Return the (x, y) coordinate for the center point of the cell that contains the specified text.  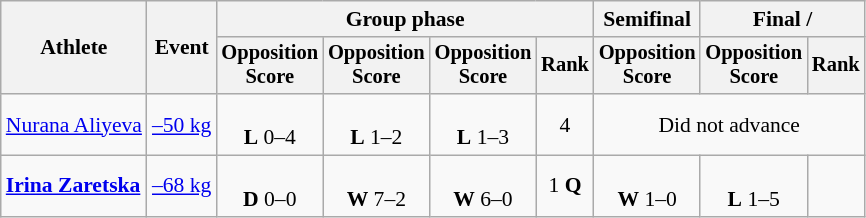
Event (182, 48)
Group phase (404, 19)
D 0–0 (270, 186)
Final / (782, 19)
–50 kg (182, 124)
–68 kg (182, 186)
4 (565, 124)
L 0–4 (270, 124)
W 7–2 (376, 186)
Did not advance (730, 124)
1 Q (565, 186)
Nurana Aliyeva (74, 124)
Athlete (74, 48)
Irina Zaretska (74, 186)
W 6–0 (484, 186)
Semifinal (648, 19)
L 1–3 (484, 124)
W 1–0 (648, 186)
L 1–5 (754, 186)
L 1–2 (376, 124)
